From the cell containing the given text, extract its center point as (X, Y) coordinate. 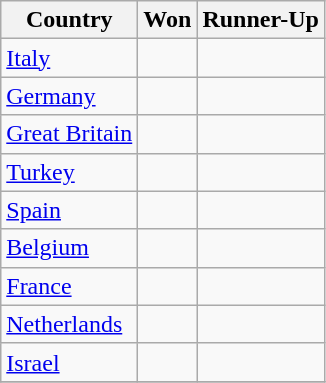
Country (70, 20)
Spain (70, 210)
France (70, 286)
Israel (70, 362)
Won (168, 20)
Runner-Up (261, 20)
Netherlands (70, 324)
Italy (70, 58)
Great Britain (70, 134)
Belgium (70, 248)
Germany (70, 96)
Turkey (70, 172)
